Return (x, y) of the center of cell containing provided text 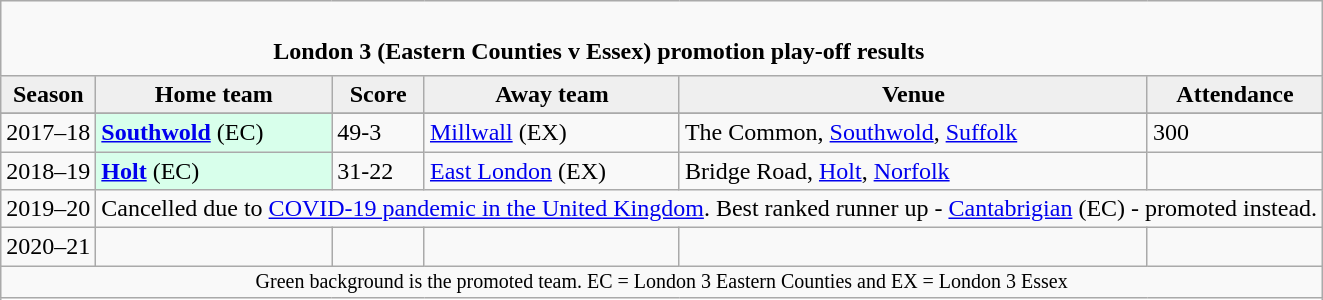
Away team (552, 94)
Green background is the promoted team. EC = London 3 Eastern Counties and EX = London 3 Essex (662, 282)
49-3 (378, 132)
300 (1234, 132)
Season (48, 94)
Attendance (1234, 94)
East London (EX) (552, 171)
Holt (EC) (214, 171)
The Common, Southwold, Suffolk (913, 132)
Score (378, 94)
Southwold (EC) (214, 132)
Bridge Road, Holt, Norfolk (913, 171)
2020–21 (48, 247)
2019–20 (48, 209)
Home team (214, 94)
2017–18 (48, 132)
Cancelled due to COVID-19 pandemic in the United Kingdom. Best ranked runner up - Cantabrigian (EC) - promoted instead. (710, 209)
2018–19 (48, 171)
Venue (913, 94)
Millwall (EX) (552, 132)
31-22 (378, 171)
